Locate the cell with the specified text and output its [X, Y] center coordinate. 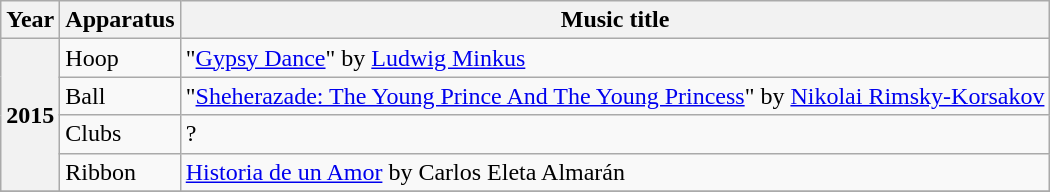
2015 [30, 115]
"Gypsy Dance" by Ludwig Minkus [615, 58]
Ribbon [120, 172]
Clubs [120, 134]
Historia de un Amor by Carlos Eleta Almarán [615, 172]
Year [30, 20]
Ball [120, 96]
Hoop [120, 58]
"Sheherazade: The Young Prince And The Young Princess" by Nikolai Rimsky-Korsakov [615, 96]
Apparatus [120, 20]
Music title [615, 20]
? [615, 134]
